Output the [x, y] coordinate of the center of the cell containing the given text.  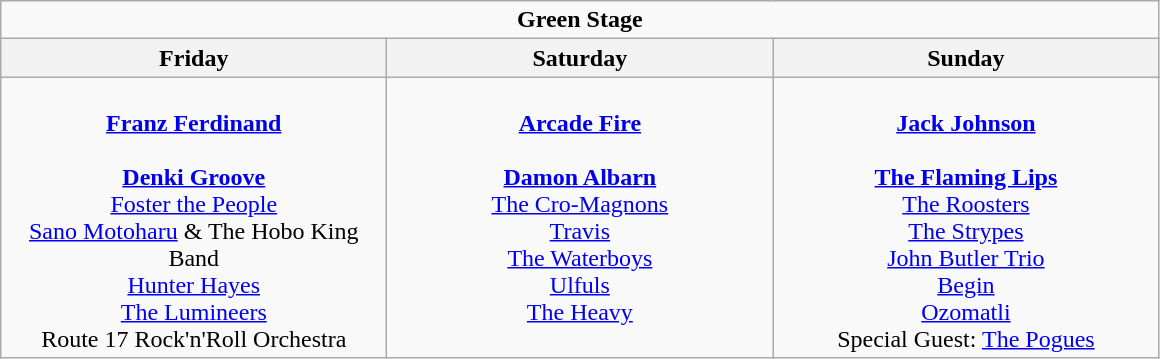
Friday [194, 58]
Franz Ferdinand Denki Groove Foster the People Sano Motoharu & The Hobo King Band Hunter Hayes The Lumineers Route 17 Rock'n'Roll Orchestra [194, 218]
Green Stage [580, 20]
Jack Johnson The Flaming Lips The Roosters The Strypes John Butler Trio Begin Ozomatli Special Guest: The Pogues [966, 218]
Saturday [580, 58]
Sunday [966, 58]
Arcade Fire Damon Albarn The Cro-Magnons Travis The Waterboys Ulfuls The Heavy [580, 218]
